Extract the [X, Y] coordinate from the center of the cell holding the provided text.  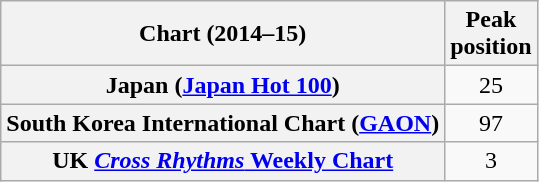
Japan (Japan Hot 100) [223, 85]
97 [491, 123]
25 [491, 85]
South Korea International Chart (GAON) [223, 123]
3 [491, 161]
Chart (2014–15) [223, 34]
Peak position [491, 34]
UK Cross Rhythms Weekly Chart [223, 161]
